Detect which cell encompasses the target text, then output its (x, y) center coordinate. 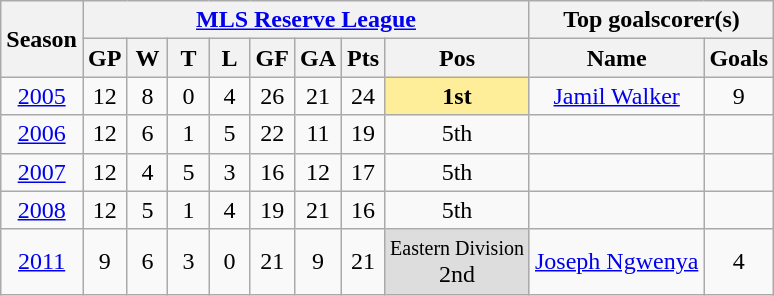
Joseph Ngwenya (616, 262)
W (148, 58)
GF (272, 58)
T (188, 58)
1st (458, 96)
11 (318, 134)
Season (42, 39)
2005 (42, 96)
Goals (739, 58)
Top goalscorer(s) (651, 20)
L (230, 58)
Pts (364, 58)
GA (318, 58)
MLS Reserve League (306, 20)
8 (148, 96)
GP (104, 58)
Eastern Division2nd (458, 262)
Pos (458, 58)
17 (364, 172)
24 (364, 96)
22 (272, 134)
Jamil Walker (616, 96)
Name (616, 58)
26 (272, 96)
2007 (42, 172)
2008 (42, 210)
2011 (42, 262)
2006 (42, 134)
